Pinpoint the cell where the given text exists, returning its (x, y) midpoint coordinate. 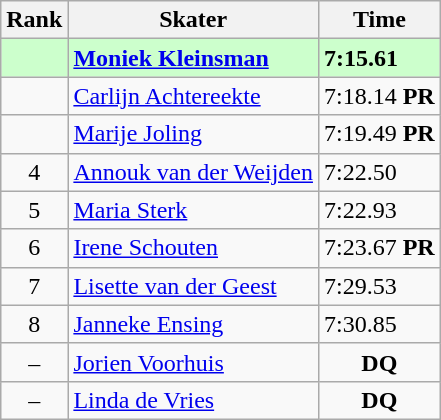
Linda de Vries (194, 400)
6 (34, 248)
Skater (194, 20)
7:30.85 (379, 324)
4 (34, 172)
Moniek Kleinsman (194, 58)
7:15.61 (379, 58)
7:29.53 (379, 286)
7 (34, 286)
7:22.93 (379, 210)
Marije Joling (194, 134)
Carlijn Achtereekte (194, 96)
Maria Sterk (194, 210)
7:22.50 (379, 172)
5 (34, 210)
7:19.49 PR (379, 134)
7:18.14 PR (379, 96)
Annouk van der Weijden (194, 172)
Jorien Voorhuis (194, 362)
Lisette van der Geest (194, 286)
Time (379, 20)
Rank (34, 20)
7:23.67 PR (379, 248)
8 (34, 324)
Janneke Ensing (194, 324)
Irene Schouten (194, 248)
